Capture the cell that displays the provided text and extract its [X, Y] central coordinate. 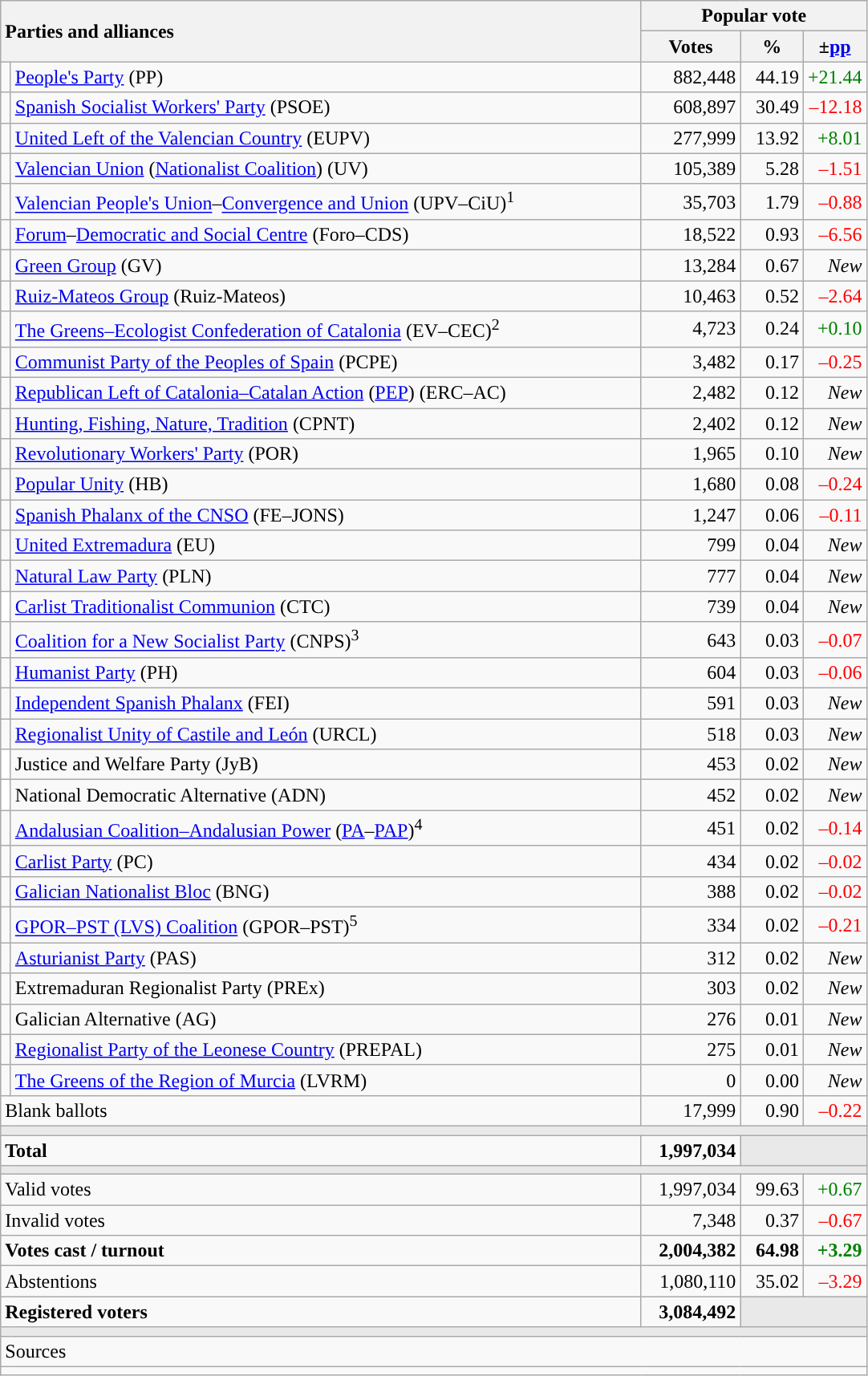
Regionalist Unity of Castile and León (URCL) [326, 734]
–0.22 [834, 1110]
275 [691, 1049]
–3.29 [834, 1281]
–0.11 [834, 515]
4,723 [691, 329]
United Extremadura (EU) [326, 546]
105,389 [691, 168]
1,247 [691, 515]
–0.07 [834, 640]
Carlist Party (PC) [326, 861]
+0.67 [834, 1190]
Justice and Welfare Party (JyB) [326, 765]
0.90 [772, 1110]
Invalid votes [321, 1220]
13,284 [691, 266]
Coalition for a New Socialist Party (CNPS)3 [326, 640]
Carlist Traditionalist Communion (CTC) [326, 607]
Votes [691, 47]
Regionalist Party of the Leonese Country (PREPAL) [326, 1049]
+3.29 [834, 1251]
0.08 [772, 485]
35.02 [772, 1281]
388 [691, 891]
Forum–Democratic and Social Centre (Foro–CDS) [326, 235]
434 [691, 861]
Ruiz-Mateos Group (Ruiz-Mateos) [326, 296]
35,703 [691, 202]
604 [691, 673]
0.17 [772, 362]
Republican Left of Catalonia–Catalan Action (PEP) (ERC–AC) [326, 392]
The Greens–Ecologist Confederation of Catalonia (EV–CEC)2 [326, 329]
–12.18 [834, 108]
2,004,382 [691, 1251]
±pp [834, 47]
99.63 [772, 1190]
0.93 [772, 235]
Abstentions [321, 1281]
Registered voters [321, 1312]
18,522 [691, 235]
2,402 [691, 424]
Humanist Party (PH) [326, 673]
Valencian People's Union–Convergence and Union (UPV–CiU)1 [326, 202]
–6.56 [834, 235]
0.52 [772, 296]
–0.06 [834, 673]
739 [691, 607]
452 [691, 795]
30.49 [772, 108]
Andalusian Coalition–Andalusian Power (PA–PAP)4 [326, 828]
10,463 [691, 296]
451 [691, 828]
Galician Alternative (AG) [326, 1019]
453 [691, 765]
1,965 [691, 454]
Spanish Phalanx of the CNSO (FE–JONS) [326, 515]
591 [691, 704]
National Democratic Alternative (ADN) [326, 795]
Independent Spanish Phalanx (FEI) [326, 704]
1,080,110 [691, 1281]
3,084,492 [691, 1312]
–1.51 [834, 168]
GPOR–PST (LVS) Coalition (GPOR–PST)5 [326, 926]
Green Group (GV) [326, 266]
+21.44 [834, 77]
1.79 [772, 202]
0.37 [772, 1220]
Valid votes [321, 1190]
5.28 [772, 168]
0 [691, 1080]
+0.10 [834, 329]
0.67 [772, 266]
–0.67 [834, 1220]
Communist Party of the Peoples of Spain (PCPE) [326, 362]
–0.24 [834, 485]
–0.21 [834, 926]
The Greens of the Region of Murcia (LVRM) [326, 1080]
7,348 [691, 1220]
882,448 [691, 77]
2,482 [691, 392]
–2.64 [834, 296]
–0.14 [834, 828]
334 [691, 926]
Blank ballots [321, 1110]
0.24 [772, 329]
0.10 [772, 454]
Natural Law Party (PLN) [326, 576]
608,897 [691, 108]
United Left of the Valencian Country (EUPV) [326, 138]
518 [691, 734]
303 [691, 988]
13.92 [772, 138]
277,999 [691, 138]
Hunting, Fishing, Nature, Tradition (CPNT) [326, 424]
+8.01 [834, 138]
Spanish Socialist Workers' Party (PSOE) [326, 108]
–0.88 [834, 202]
276 [691, 1019]
Popular vote [754, 16]
Sources [433, 1351]
777 [691, 576]
312 [691, 958]
Valencian Union (Nationalist Coalition) (UV) [326, 168]
0.06 [772, 515]
Asturianist Party (PAS) [326, 958]
0.00 [772, 1080]
799 [691, 546]
Galician Nationalist Bloc (BNG) [326, 891]
% [772, 47]
Extremaduran Regionalist Party (PREx) [326, 988]
Revolutionary Workers' Party (POR) [326, 454]
–0.25 [834, 362]
64.98 [772, 1251]
643 [691, 640]
17,999 [691, 1110]
1,680 [691, 485]
Votes cast / turnout [321, 1251]
Popular Unity (HB) [326, 485]
Parties and alliances [321, 31]
People's Party (PP) [326, 77]
3,482 [691, 362]
44.19 [772, 77]
Total [321, 1151]
